Provide the [X, Y] coordinate of the cell's center where the given text is located.  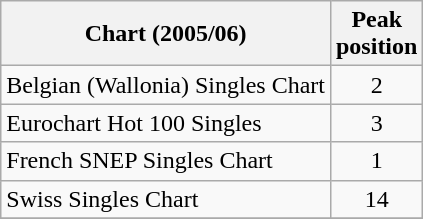
Eurochart Hot 100 Singles [166, 123]
1 [376, 161]
Peakposition [376, 34]
French SNEP Singles Chart [166, 161]
14 [376, 199]
Chart (2005/06) [166, 34]
Swiss Singles Chart [166, 199]
Belgian (Wallonia) Singles Chart [166, 85]
2 [376, 85]
3 [376, 123]
